Return (X, Y) of the center of cell containing provided text 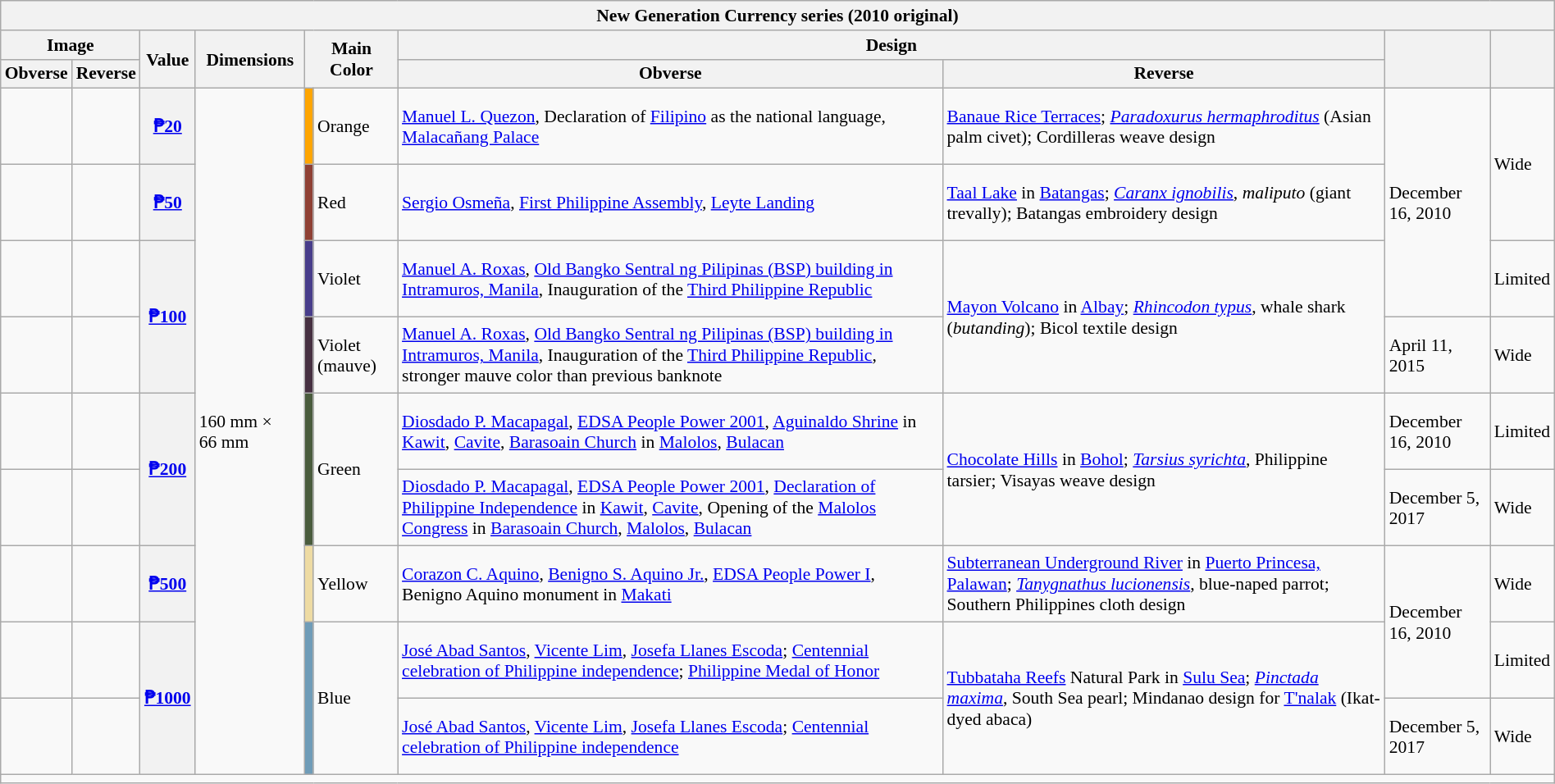
₱1000 (167, 699)
Green (356, 470)
New Generation Currency series (2010 original) (777, 16)
Main Color (351, 59)
160 mm × 66 mm (250, 431)
₱100 (167, 317)
₱200 (167, 470)
Value (167, 59)
Corazon C. Aquino, Benigno S. Aquino Jr., EDSA People Power I, Benigno Aquino monument in Makati (670, 584)
Chocolate Hills in Bohol; Tarsius syrichta, Philippine tarsier; Visayas weave design (1165, 470)
José Abad Santos, Vicente Lim, Josefa Llanes Escoda; Centennial celebration of Philippine independence (670, 736)
Diosdado P. Macapagal, EDSA People Power 2001, Aguinaldo Shrine in Kawit, Cavite, Barasoain Church in Malolos, Bulacan (670, 431)
Yellow (356, 584)
Violet (mauve) (356, 356)
Taal Lake in Batangas; Caranx ignobilis, maliputo (giant trevally); Batangas embroidery design (1165, 203)
José Abad Santos, Vicente Lim, Josefa Llanes Escoda; Centennial celebration of Philippine independence; Philippine Medal of Honor (670, 661)
Manuel A. Roxas, Old Bangko Sentral ng Pilipinas (BSP) building in Intramuros, Manila, Inauguration of the Third Philippine Republic (670, 279)
Blue (356, 699)
₱20 (167, 126)
Banaue Rice Terraces; Paradoxurus hermaphroditus (Asian palm civet); Cordilleras weave design (1165, 126)
Manuel L. Quezon, Declaration of Filipino as the national language, Malacañang Palace (670, 126)
Sergio Osmeña, First Philippine Assembly, Leyte Landing (670, 203)
Orange (356, 126)
Mayon Volcano in Albay; Rhincodon typus, whale shark (butanding); Bicol textile design (1165, 317)
Violet (356, 279)
Design (892, 44)
Image (71, 44)
April 11, 2015 (1438, 356)
₱50 (167, 203)
Dimensions (250, 59)
₱500 (167, 584)
Tubbataha Reefs Natural Park in Sulu Sea; Pinctada maxima, South Sea pearl; Mindanao design for T'nalak (Ikat-dyed abaca) (1165, 699)
Red (356, 203)
Subterranean Underground River in Puerto Princesa, Palawan; Tanygnathus lucionensis, blue-naped parrot; Southern Philippines cloth design (1165, 584)
